Scan for the cell matching the given text and deliver its [x, y] coordinate at center. 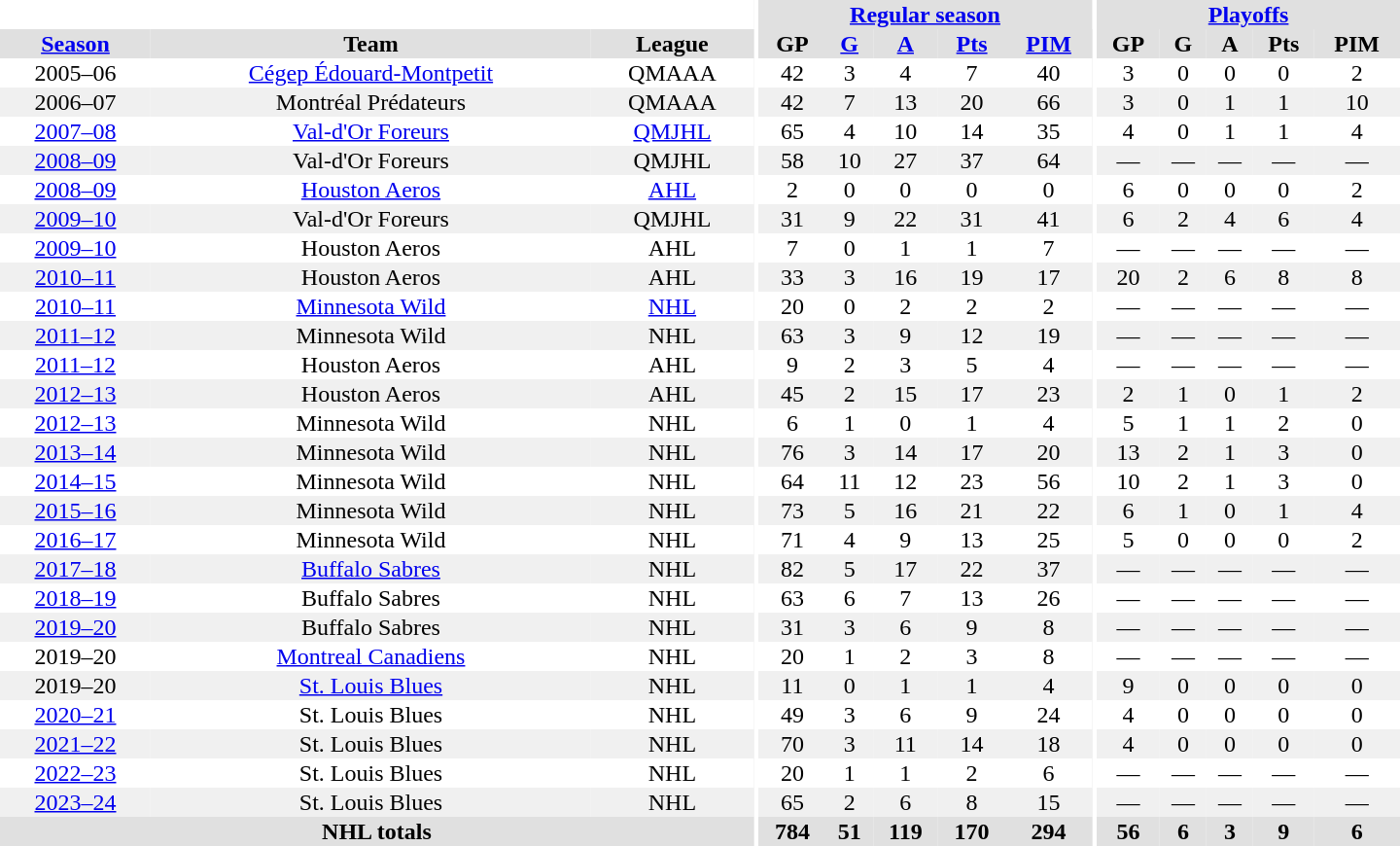
2023–24 [76, 802]
119 [906, 831]
2016–17 [76, 540]
2007–08 [76, 131]
2022–23 [76, 773]
2005–06 [76, 73]
41 [1048, 219]
170 [972, 831]
784 [791, 831]
49 [791, 715]
Cégep Édouard-Montpetit [371, 73]
2020–21 [76, 715]
66 [1048, 102]
2014–15 [76, 481]
Team [371, 44]
2018–19 [76, 598]
58 [791, 160]
76 [791, 452]
25 [1048, 540]
21 [972, 511]
40 [1048, 73]
Montréal Prédateurs [371, 102]
51 [850, 831]
18 [1048, 744]
33 [791, 277]
73 [791, 511]
NHL totals [377, 831]
82 [791, 569]
45 [791, 394]
26 [1048, 598]
Playoffs [1248, 15]
71 [791, 540]
2013–14 [76, 452]
2015–16 [76, 511]
Season [76, 44]
Montreal Canadiens [371, 656]
35 [1048, 131]
27 [906, 160]
70 [791, 744]
2017–18 [76, 569]
24 [1048, 715]
2006–07 [76, 102]
Regular season [926, 15]
294 [1048, 831]
League [673, 44]
2021–22 [76, 744]
